Find where the given text appears and provide that cell's center as [x, y] coordinate. 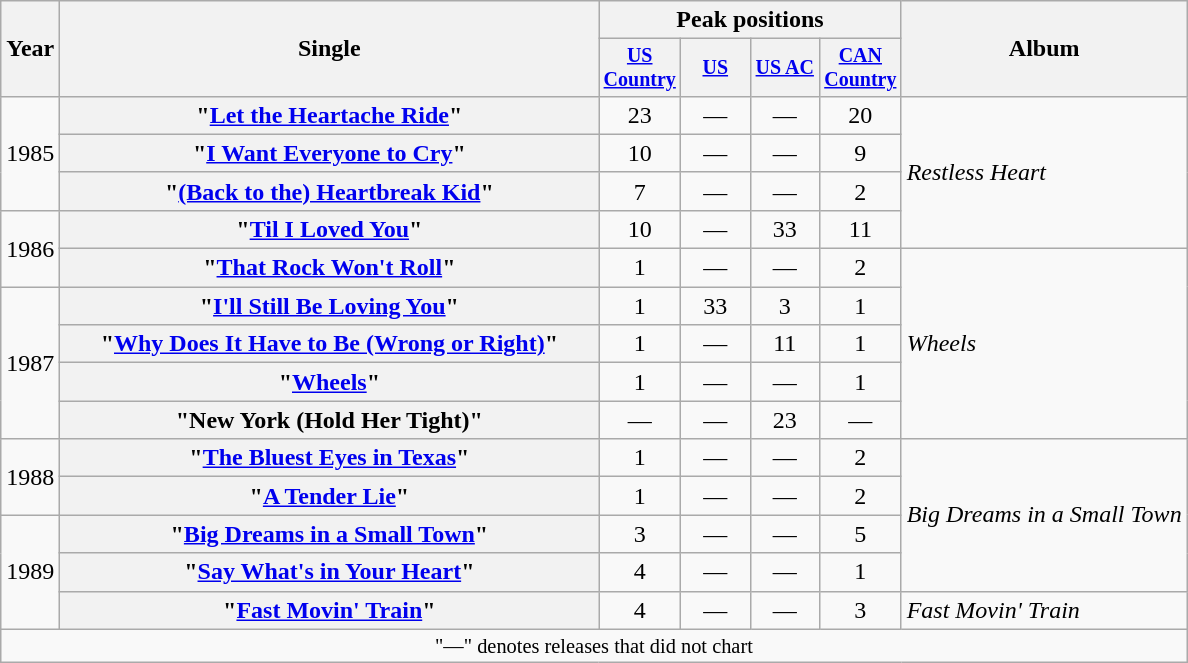
"Big Dreams in a Small Town" [330, 534]
1988 [30, 477]
"The Bluest Eyes in Texas" [330, 458]
5 [860, 534]
"New York (Hold Her Tight)" [330, 420]
US AC [784, 68]
1985 [30, 153]
20 [860, 115]
Year [30, 49]
Fast Movin' Train [1044, 610]
"Say What's in Your Heart" [330, 572]
"A Tender Lie" [330, 496]
"That Rock Won't Roll" [330, 268]
Single [330, 49]
"Why Does It Have to Be (Wrong or Right)" [330, 344]
"Fast Movin' Train" [330, 610]
Wheels [1044, 344]
"—" denotes releases that did not chart [594, 646]
1989 [30, 572]
"I'll Still Be Loving You" [330, 306]
9 [860, 153]
Peak positions [750, 20]
Restless Heart [1044, 172]
7 [640, 191]
US [716, 68]
Big Dreams in a Small Town [1044, 515]
US Country [640, 68]
1987 [30, 363]
"(Back to the) Heartbreak Kid" [330, 191]
"Wheels" [330, 382]
CAN Country [860, 68]
"Til I Loved You" [330, 229]
"I Want Everyone to Cry" [330, 153]
"Let the Heartache Ride" [330, 115]
1986 [30, 248]
Album [1044, 49]
